Provide the (X, Y) coordinate of the cell's center where the given text is located.  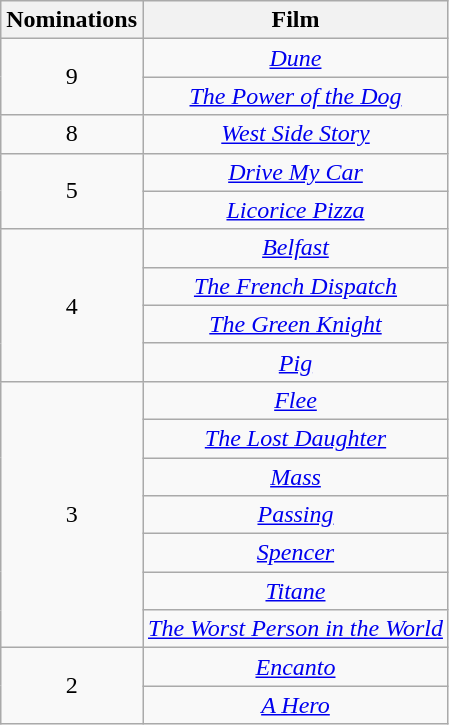
Pig (295, 362)
4 (72, 305)
Dune (295, 58)
Film (295, 20)
3 (72, 514)
9 (72, 77)
The Lost Daughter (295, 438)
The Power of the Dog (295, 96)
Licorice Pizza (295, 210)
The Worst Person in the World (295, 629)
The French Dispatch (295, 286)
5 (72, 191)
8 (72, 134)
Passing (295, 515)
Flee (295, 400)
Spencer (295, 553)
Encanto (295, 667)
Drive My Car (295, 172)
Nominations (72, 20)
A Hero (295, 705)
Titane (295, 591)
Belfast (295, 248)
2 (72, 686)
Mass (295, 477)
West Side Story (295, 134)
The Green Knight (295, 324)
